Pinpoint the cell where the given text exists, returning its [X, Y] midpoint coordinate. 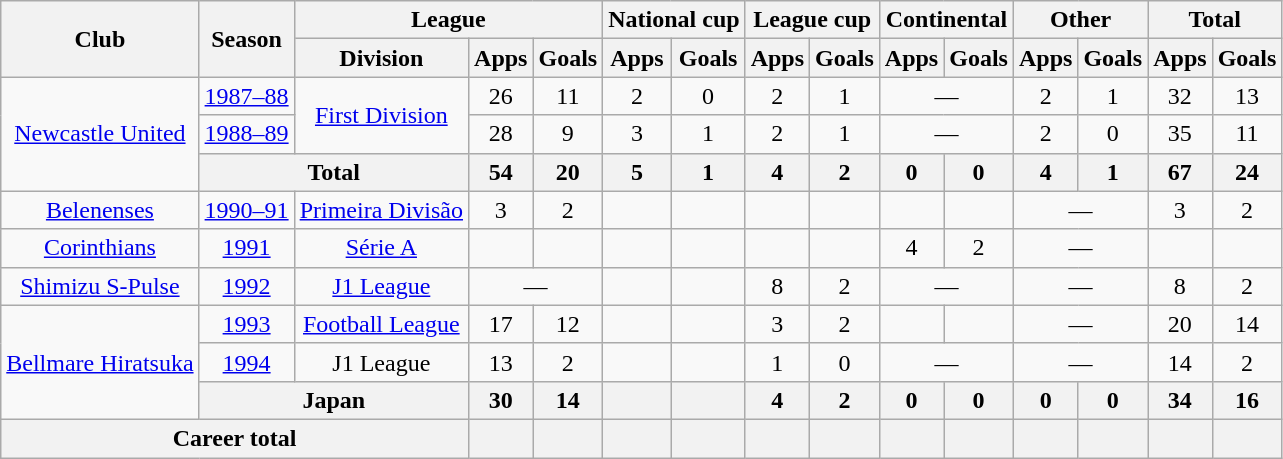
Continental [946, 20]
Belenenses [100, 210]
54 [501, 172]
Corinthians [100, 248]
Season [246, 39]
17 [501, 324]
32 [1180, 96]
Division [381, 58]
League cup [812, 20]
Other [1080, 20]
34 [1180, 400]
9 [568, 134]
1991 [246, 248]
Bellmare Hiratsuka [100, 362]
First Division [381, 115]
Newcastle United [100, 134]
5 [637, 172]
35 [1180, 134]
Club [100, 39]
Football League [381, 324]
Career total [235, 438]
1993 [246, 324]
Shimizu S-Pulse [100, 286]
Primeira Divisão [381, 210]
28 [501, 134]
30 [501, 400]
26 [501, 96]
1988–89 [246, 134]
1994 [246, 362]
Japan [334, 400]
1992 [246, 286]
16 [1247, 400]
1987–88 [246, 96]
24 [1247, 172]
League [448, 20]
National cup [674, 20]
12 [568, 324]
67 [1180, 172]
Série A [381, 248]
1990–91 [246, 210]
